From the cell containing the given text, extract its center point as [X, Y] coordinate. 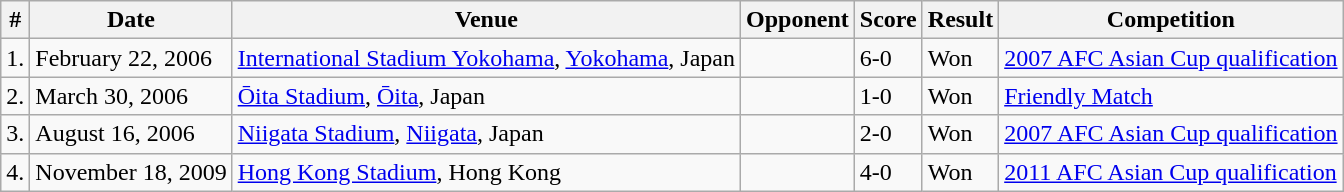
International Stadium Yokohama, Yokohama, Japan [486, 58]
Ōita Stadium, Ōita, Japan [486, 96]
2. [16, 96]
Venue [486, 20]
Friendly Match [1171, 96]
Hong Kong Stadium, Hong Kong [486, 172]
6-0 [888, 58]
2011 AFC Asian Cup qualification [1171, 172]
November 18, 2009 [131, 172]
Opponent [798, 20]
Result [960, 20]
February 22, 2006 [131, 58]
March 30, 2006 [131, 96]
2-0 [888, 134]
4-0 [888, 172]
August 16, 2006 [131, 134]
4. [16, 172]
Competition [1171, 20]
1-0 [888, 96]
Score [888, 20]
# [16, 20]
Date [131, 20]
1. [16, 58]
3. [16, 134]
Niigata Stadium, Niigata, Japan [486, 134]
